Identify which cell holds the provided text, then report its (X, Y) central coordinate. 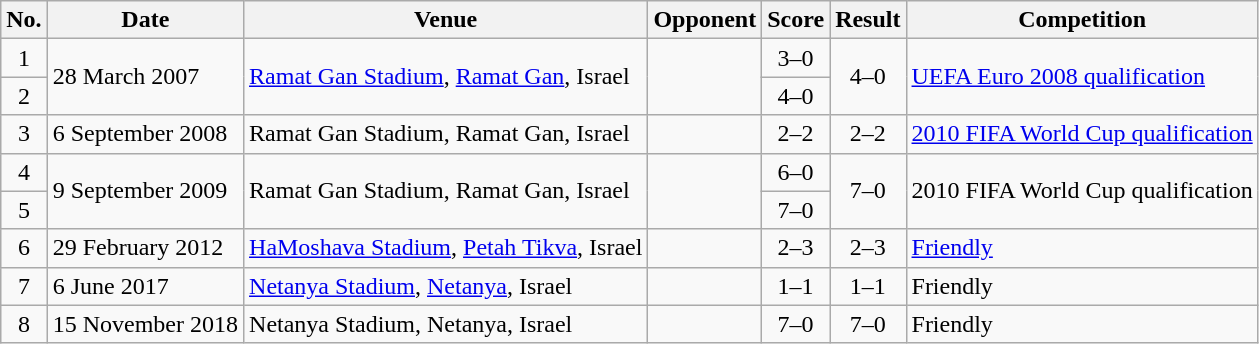
29 February 2012 (145, 248)
Result (868, 20)
3 (24, 134)
28 March 2007 (145, 77)
2 (24, 96)
3–0 (796, 58)
9 September 2009 (145, 191)
4 (24, 172)
Competition (1082, 20)
6 (24, 248)
7 (24, 286)
1 (24, 58)
5 (24, 210)
UEFA Euro 2008 qualification (1082, 77)
Opponent (705, 20)
6 June 2017 (145, 286)
6 September 2008 (145, 134)
15 November 2018 (145, 324)
6–0 (796, 172)
8 (24, 324)
Score (796, 20)
Date (145, 20)
Venue (446, 20)
No. (24, 20)
HaMoshava Stadium, Petah Tikva, Israel (446, 248)
